Search for the cell housing the specified text and yield its (x, y) center coordinate. 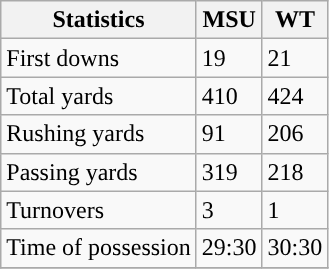
29:30 (229, 248)
19 (229, 58)
3 (229, 210)
1 (295, 210)
WT (295, 20)
MSU (229, 20)
Time of possession (99, 248)
218 (295, 172)
Passing yards (99, 172)
Statistics (99, 20)
30:30 (295, 248)
319 (229, 172)
206 (295, 134)
91 (229, 134)
424 (295, 96)
410 (229, 96)
21 (295, 58)
Rushing yards (99, 134)
First downs (99, 58)
Turnovers (99, 210)
Total yards (99, 96)
